Detect which cell encompasses the target text, then output its (X, Y) center coordinate. 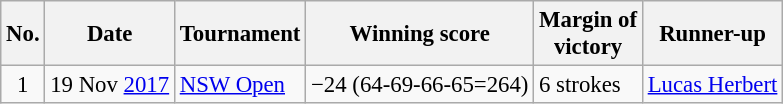
Margin ofvictory (588, 34)
1 (23, 85)
Date (110, 34)
No. (23, 34)
−24 (64-69-66-65=264) (420, 85)
NSW Open (240, 85)
Runner-up (712, 34)
19 Nov 2017 (110, 85)
Winning score (420, 34)
6 strokes (588, 85)
Lucas Herbert (712, 85)
Tournament (240, 34)
